Capture the cell that displays the provided text and extract its (x, y) central coordinate. 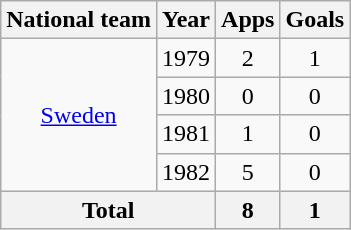
1981 (186, 134)
Sweden (79, 115)
Goals (315, 20)
5 (248, 172)
1982 (186, 172)
Total (108, 210)
Apps (248, 20)
8 (248, 210)
National team (79, 20)
2 (248, 58)
1979 (186, 58)
1980 (186, 96)
Year (186, 20)
